Pinpoint the cell where the given text exists, returning its (x, y) midpoint coordinate. 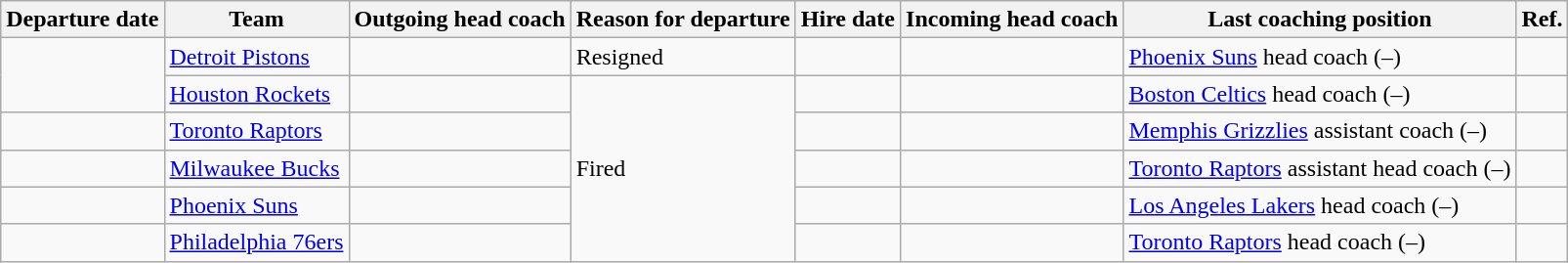
Last coaching position (1320, 20)
Ref. (1542, 20)
Toronto Raptors head coach (–) (1320, 242)
Phoenix Suns head coach (–) (1320, 57)
Toronto Raptors (256, 131)
Reason for departure (683, 20)
Detroit Pistons (256, 57)
Phoenix Suns (256, 205)
Resigned (683, 57)
Boston Celtics head coach (–) (1320, 94)
Departure date (82, 20)
Incoming head coach (1012, 20)
Philadelphia 76ers (256, 242)
Milwaukee Bucks (256, 168)
Memphis Grizzlies assistant coach (–) (1320, 131)
Fired (683, 168)
Outgoing head coach (459, 20)
Toronto Raptors assistant head coach (–) (1320, 168)
Los Angeles Lakers head coach (–) (1320, 205)
Hire date (848, 20)
Houston Rockets (256, 94)
Team (256, 20)
